From the cell containing the given text, extract its center point as [X, Y] coordinate. 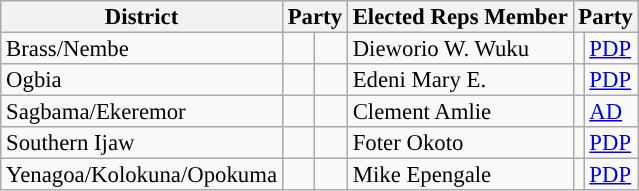
Southern Ijaw [142, 143]
Dieworio W. Wuku [460, 49]
Edeni Mary E. [460, 80]
Sagbama/Ekeremor [142, 112]
District [142, 17]
Clement Amlie [460, 112]
Ogbia [142, 80]
Yenagoa/Kolokuna/Opokuma [142, 175]
Foter Okoto [460, 143]
Elected Reps Member [460, 17]
AD [611, 112]
Mike Epengale [460, 175]
Brass/Nembe [142, 49]
